From the cell containing the given text, extract its center point as [X, Y] coordinate. 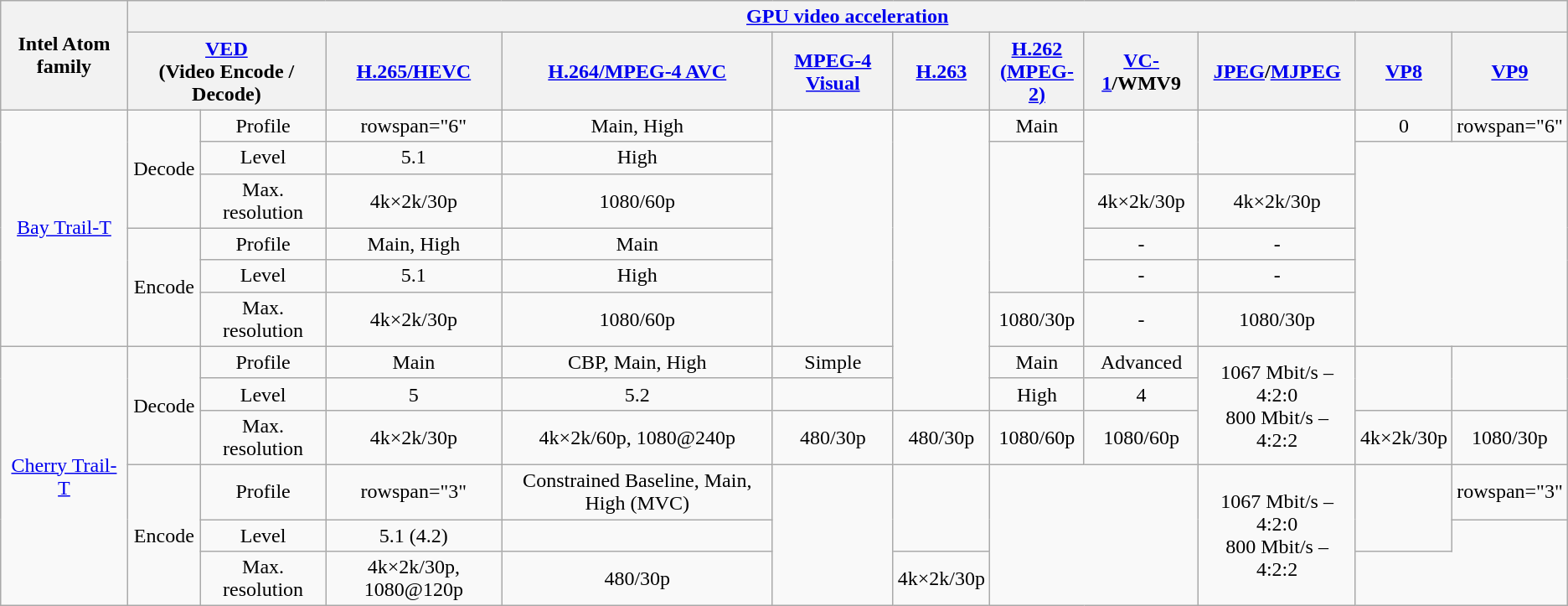
4 [1141, 394]
H.265/HEVC [414, 71]
5.1 (4.2) [414, 536]
Constrained Baseline, Main, High (MVC) [637, 491]
VP8 [1404, 71]
H.263 [941, 71]
Simple [833, 362]
5 [414, 394]
H.264/MPEG-4 AVC [637, 71]
Advanced [1141, 362]
VED (Video Encode / Decode) [226, 71]
MPEG-4 Visual [833, 71]
Cherry Trail-T [64, 476]
GPU video acceleration [848, 17]
Intel Atom family [64, 55]
VP9 [1510, 71]
0 [1404, 126]
5.2 [637, 394]
VC-1/WMV9 [1141, 71]
H.262(MPEG-2) [1037, 71]
4k×2k/60p, 1080@240p [637, 438]
CBP, Main, High [637, 362]
Bay Trail-T [64, 228]
4k×2k/30p, 1080@120p [414, 578]
JPEG/MJPEG [1277, 71]
